Find where the given text appears and provide that cell's center as [x, y] coordinate. 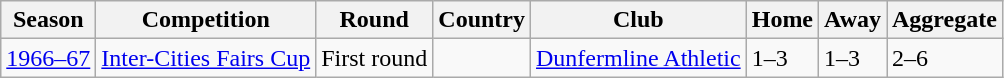
First round [374, 58]
Away [853, 20]
Competition [206, 20]
Round [374, 20]
1966–67 [48, 58]
Home [782, 20]
Season [48, 20]
Inter-Cities Fairs Cup [206, 58]
Dunfermline Athletic [639, 58]
Country [482, 20]
Aggregate [944, 20]
2–6 [944, 58]
Club [639, 20]
